Find where the given text appears and provide that cell's center as [x, y] coordinate. 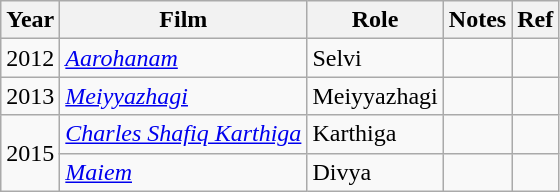
2015 [30, 153]
Notes [477, 20]
Divya [375, 172]
2012 [30, 58]
Ref [536, 20]
Aarohanam [184, 58]
2013 [30, 96]
Charles Shafiq Karthiga [184, 134]
Maiem [184, 172]
Karthiga [375, 134]
Selvi [375, 58]
Film [184, 20]
Role [375, 20]
Year [30, 20]
